Output the (x, y) coordinate of the center of the cell containing the given text.  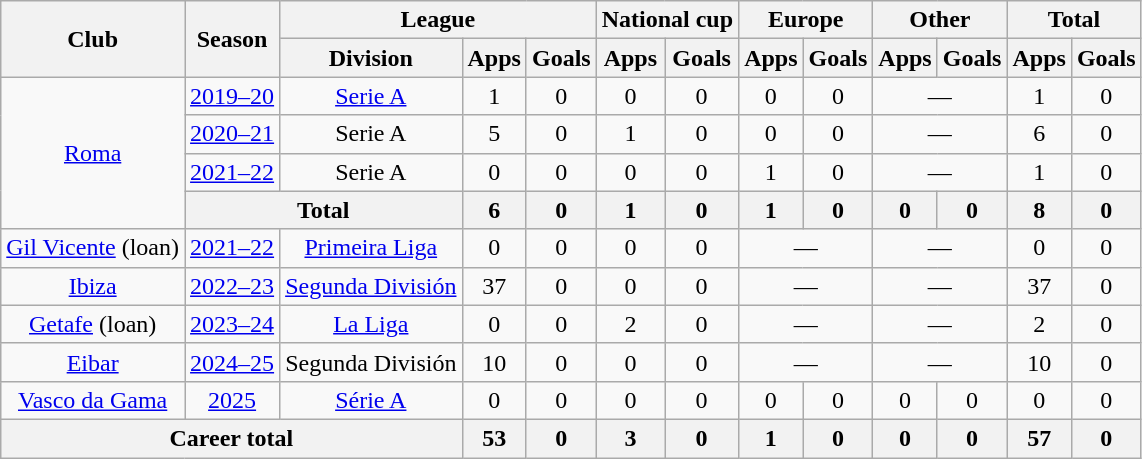
57 (1039, 438)
League (438, 20)
8 (1039, 210)
La Liga (371, 324)
Roma (93, 153)
3 (630, 438)
National cup (667, 20)
Career total (232, 438)
2020–21 (232, 134)
Getafe (loan) (93, 324)
Europe (806, 20)
Division (371, 58)
2022–23 (232, 286)
Eibar (93, 362)
5 (494, 134)
Primeira Liga (371, 248)
Gil Vicente (loan) (93, 248)
Club (93, 39)
2019–20 (232, 96)
2023–24 (232, 324)
53 (494, 438)
Other (940, 20)
Ibiza (93, 286)
Season (232, 39)
Série A (371, 400)
2024–25 (232, 362)
2025 (232, 400)
Vasco da Gama (93, 400)
